From the cell containing the given text, extract its center point as (X, Y) coordinate. 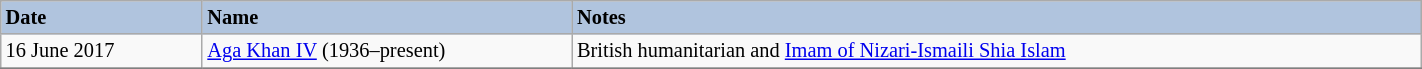
Aga Khan IV (1936–present) (387, 51)
Notes (996, 17)
Date (102, 17)
British humanitarian and Imam of Nizari-Ismaili Shia Islam (996, 51)
Name (387, 17)
16 June 2017 (102, 51)
